Locate the cell with the specified text and output its [X, Y] center coordinate. 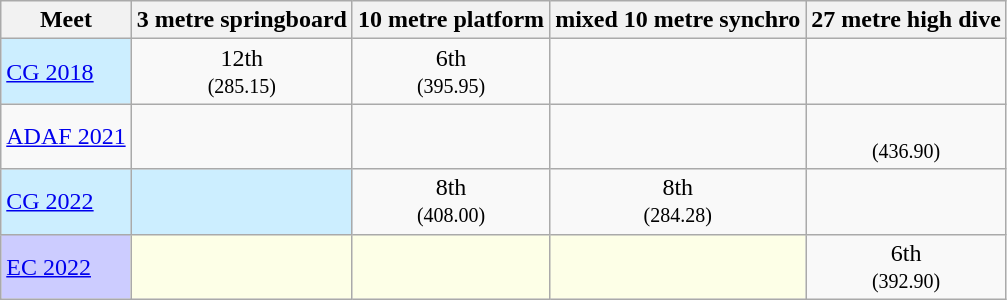
mixed 10 metre synchro [678, 20]
8th(284.28) [678, 202]
(436.90) [906, 136]
ADAF 2021 [66, 136]
12th(285.15) [242, 72]
6th(395.95) [450, 72]
CG 2018 [66, 72]
8th(408.00) [450, 202]
Meet [66, 20]
10 metre platform [450, 20]
6th(392.90) [906, 266]
3 metre springboard [242, 20]
27 metre high dive [906, 20]
CG 2022 [66, 202]
EC 2022 [66, 266]
